Extract the (x, y) coordinate from the center of the cell holding the provided text.  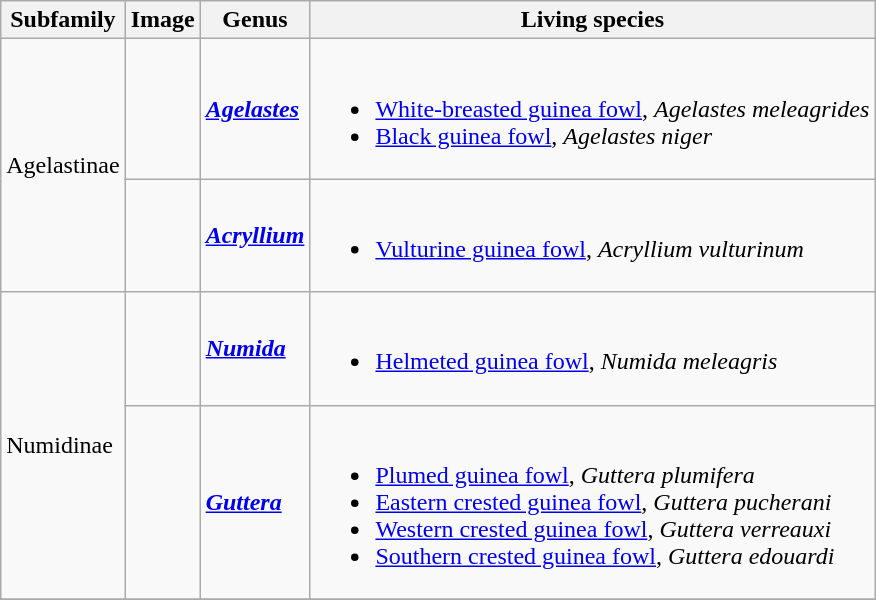
Image (162, 20)
Helmeted guinea fowl, Numida meleagris (592, 348)
Numida (255, 348)
Acryllium (255, 236)
Agelastinae (63, 166)
Subfamily (63, 20)
Living species (592, 20)
Numidinae (63, 446)
Agelastes (255, 109)
White-breasted guinea fowl, Agelastes meleagridesBlack guinea fowl, Agelastes niger (592, 109)
Vulturine guinea fowl, Acryllium vulturinum (592, 236)
Guttera (255, 502)
Genus (255, 20)
